Return [X, Y] of the center of cell containing provided text 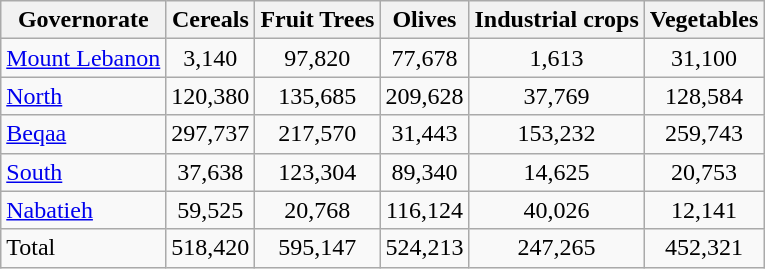
Cereals [210, 20]
116,124 [424, 210]
South [84, 172]
Beqaa [84, 134]
37,638 [210, 172]
20,753 [704, 172]
77,678 [424, 58]
128,584 [704, 96]
518,420 [210, 248]
Total [84, 248]
14,625 [556, 172]
153,232 [556, 134]
Fruit Trees [318, 20]
217,570 [318, 134]
31,100 [704, 58]
3,140 [210, 58]
1,613 [556, 58]
59,525 [210, 210]
247,265 [556, 248]
595,147 [318, 248]
297,737 [210, 134]
37,769 [556, 96]
Mount Lebanon [84, 58]
Nabatieh [84, 210]
12,141 [704, 210]
20,768 [318, 210]
North [84, 96]
135,685 [318, 96]
97,820 [318, 58]
89,340 [424, 172]
Vegetables [704, 20]
31,443 [424, 134]
259,743 [704, 134]
524,213 [424, 248]
120,380 [210, 96]
Industrial crops [556, 20]
452,321 [704, 248]
Governorate [84, 20]
123,304 [318, 172]
Olives [424, 20]
40,026 [556, 210]
209,628 [424, 96]
